Search for the cell housing the specified text and yield its [x, y] center coordinate. 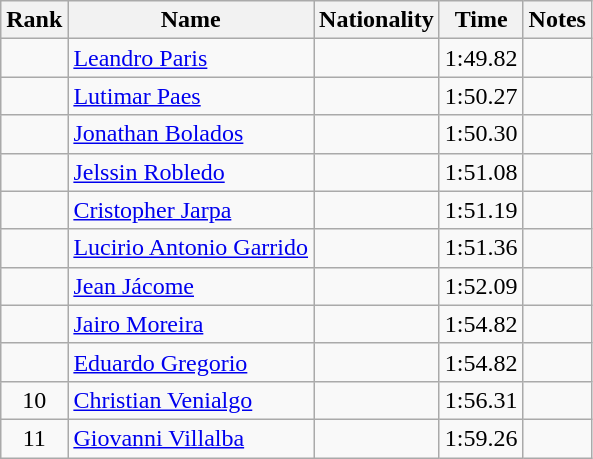
1:51.08 [481, 172]
Lutimar Paes [191, 96]
Cristopher Jarpa [191, 210]
Leandro Paris [191, 58]
1:50.27 [481, 96]
1:50.30 [481, 134]
Eduardo Gregorio [191, 362]
Christian Venialgo [191, 400]
Time [481, 20]
Jelssin Robledo [191, 172]
1:51.19 [481, 210]
Lucirio Antonio Garrido [191, 248]
Notes [557, 20]
1:59.26 [481, 438]
Rank [34, 20]
10 [34, 400]
Name [191, 20]
Jonathan Bolados [191, 134]
1:56.31 [481, 400]
1:52.09 [481, 286]
Jean Jácome [191, 286]
Nationality [377, 20]
11 [34, 438]
Jairo Moreira [191, 324]
1:49.82 [481, 58]
Giovanni Villalba [191, 438]
1:51.36 [481, 248]
